Return the [X, Y] coordinate for the center point of the cell that contains the specified text.  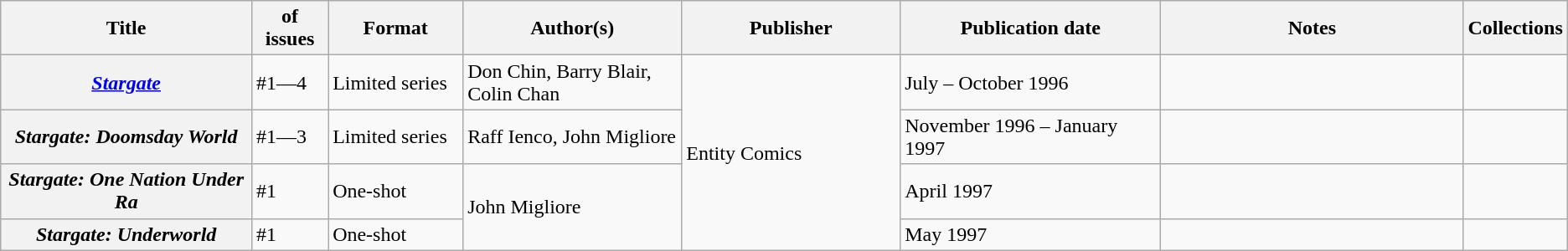
#1—4 [290, 82]
May 1997 [1030, 234]
Publication date [1030, 28]
Format [395, 28]
July – October 1996 [1030, 82]
#1—3 [290, 137]
April 1997 [1030, 191]
Stargate [126, 82]
of issues [290, 28]
John Migliore [573, 207]
Stargate: Underworld [126, 234]
Entity Comics [791, 152]
Don Chin, Barry Blair, Colin Chan [573, 82]
Stargate: One Nation Under Ra [126, 191]
Stargate: Doomsday World [126, 137]
Title [126, 28]
Publisher [791, 28]
Collections [1515, 28]
Raff Ienco, John Migliore [573, 137]
November 1996 – January 1997 [1030, 137]
Notes [1312, 28]
Author(s) [573, 28]
